Identify which cell holds the provided text, then report its (x, y) central coordinate. 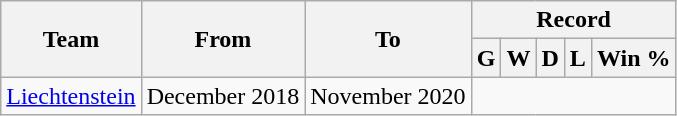
Team (71, 39)
Liechtenstein (71, 96)
W (518, 58)
Record (574, 20)
Win % (634, 58)
From (223, 39)
November 2020 (388, 96)
D (550, 58)
G (486, 58)
To (388, 39)
December 2018 (223, 96)
L (578, 58)
